Output the (X, Y) coordinate of the center of the cell containing the given text.  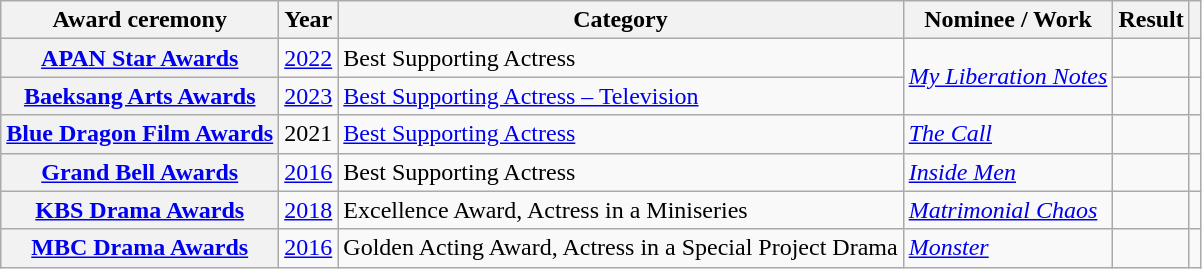
Baeksang Arts Awards (140, 96)
MBC Drama Awards (140, 248)
2018 (308, 210)
Excellence Award, Actress in a Miniseries (620, 210)
Award ceremony (140, 20)
My Liberation Notes (1008, 77)
2021 (308, 134)
Inside Men (1008, 172)
The Call (1008, 134)
Nominee / Work (1008, 20)
APAN Star Awards (140, 58)
Golden Acting Award, Actress in a Special Project Drama (620, 248)
Blue Dragon Film Awards (140, 134)
Monster (1008, 248)
Year (308, 20)
2023 (308, 96)
2022 (308, 58)
Matrimonial Chaos (1008, 210)
KBS Drama Awards (140, 210)
Category (620, 20)
Best Supporting Actress – Television (620, 96)
Grand Bell Awards (140, 172)
Result (1151, 20)
